Determine the [x, y] coordinate at the center of the cell enclosing the given text.  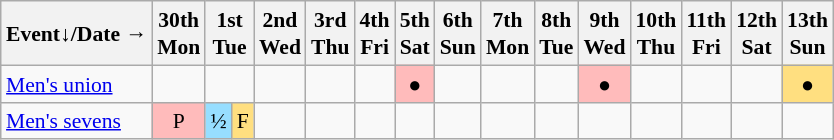
½ [218, 120]
12thSat [756, 33]
4thFri [375, 33]
Men's sevens [76, 120]
P [178, 120]
11thFri [706, 33]
7thMon [508, 33]
10thThu [656, 33]
Men's union [76, 84]
13thSun [808, 33]
2ndWed [280, 33]
1stTue [229, 33]
30thMon [178, 33]
F [243, 120]
8thTue [556, 33]
3rdThu [330, 33]
6thSun [458, 33]
5thSat [415, 33]
9thWed [604, 33]
Event↓/Date → [76, 33]
